Extract the (X, Y) coordinate from the center of the cell holding the provided text.  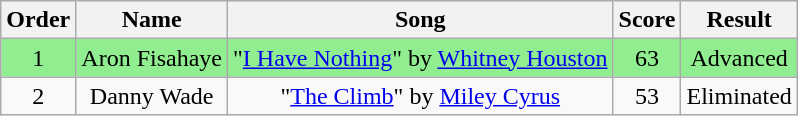
Score (647, 20)
Song (421, 20)
2 (38, 96)
Advanced (739, 58)
53 (647, 96)
63 (647, 58)
1 (38, 58)
Aron Fisahaye (152, 58)
"The Climb" by Miley Cyrus (421, 96)
Order (38, 20)
Name (152, 20)
"I Have Nothing" by Whitney Houston (421, 58)
Danny Wade (152, 96)
Result (739, 20)
Eliminated (739, 96)
